Provide the [X, Y] coordinate of the cell's center where the given text is located.  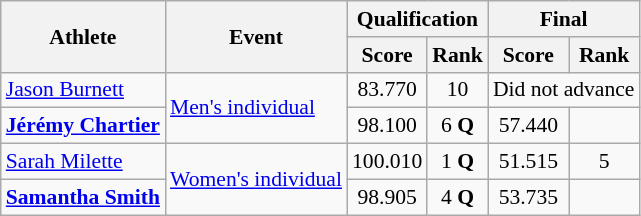
83.770 [387, 90]
Jason Burnett [83, 90]
Sarah Milette [83, 162]
Women's individual [256, 180]
Jérémy Chartier [83, 126]
Final [564, 19]
Did not advance [564, 90]
4 Q [458, 197]
51.515 [528, 162]
5 [604, 162]
Athlete [83, 36]
57.440 [528, 126]
10 [458, 90]
Men's individual [256, 108]
Samantha Smith [83, 197]
100.010 [387, 162]
1 Q [458, 162]
53.735 [528, 197]
6 Q [458, 126]
Qualification [418, 19]
98.905 [387, 197]
Event [256, 36]
98.100 [387, 126]
